Return [x, y] of the center of cell containing provided text 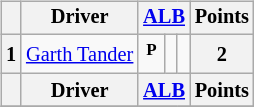
P [151, 54]
Garth Tander [80, 54]
2 [222, 54]
1 [11, 54]
